Extract the (x, y) coordinate from the center of the cell holding the provided text.  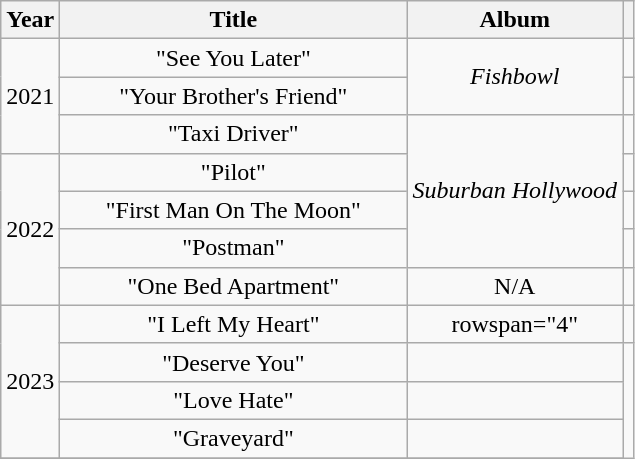
Title (234, 20)
Fishbowl (515, 77)
2023 (30, 381)
"Deserve You" (234, 362)
Album (515, 20)
"Postman" (234, 248)
"I Left My Heart" (234, 324)
"See You Later" (234, 58)
"Taxi Driver" (234, 134)
"First Man On The Moon" (234, 210)
Year (30, 20)
2021 (30, 96)
Suburban Hollywood (515, 191)
2022 (30, 229)
"Graveyard" (234, 438)
"Love Hate" (234, 400)
N/A (515, 286)
"One Bed Apartment" (234, 286)
rowspan="4" (515, 324)
"Your Brother's Friend" (234, 96)
"Pilot" (234, 172)
